Search for the cell housing the specified text and yield its (x, y) center coordinate. 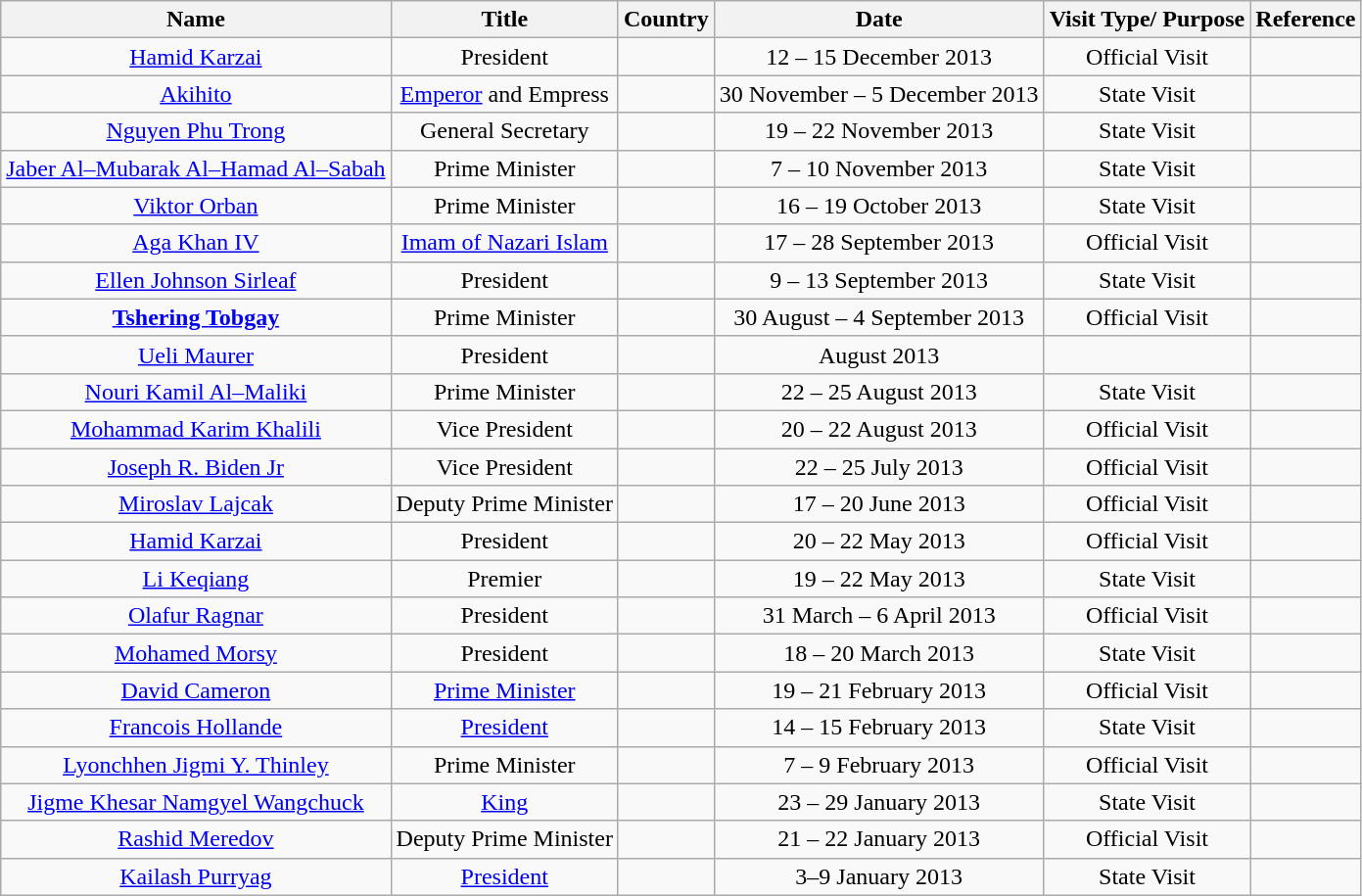
12 – 15 December 2013 (879, 57)
Premier (504, 579)
Emperor and Empress (504, 94)
22 – 25 August 2013 (879, 392)
Mohamed Morsy (196, 653)
Nguyen Phu Trong (196, 131)
Francois Hollande (196, 728)
17 – 20 June 2013 (879, 504)
David Cameron (196, 690)
Li Keqiang (196, 579)
Date (879, 20)
Jigme Khesar Namgyel Wangchuck (196, 802)
30 November – 5 December 2013 (879, 94)
Nouri Kamil Al–Maliki (196, 392)
17 – 28 September 2013 (879, 243)
19 – 22 May 2013 (879, 579)
14 – 15 February 2013 (879, 728)
31 March – 6 April 2013 (879, 616)
Viktor Orban (196, 206)
Ellen Johnson Sirleaf (196, 280)
19 – 21 February 2013 (879, 690)
Reference (1306, 20)
General Secretary (504, 131)
Rashid Meredov (196, 839)
Aga Khan IV (196, 243)
9 – 13 September 2013 (879, 280)
Miroslav Lajcak (196, 504)
King (504, 802)
20 – 22 May 2013 (879, 542)
Visit Type/ Purpose (1148, 20)
Olafur Ragnar (196, 616)
7 – 10 November 2013 (879, 168)
Imam of Nazari Islam (504, 243)
22 – 25 July 2013 (879, 467)
18 – 20 March 2013 (879, 653)
Title (504, 20)
Name (196, 20)
Tshering Tobgay (196, 317)
23 – 29 January 2013 (879, 802)
Jaber Al–Mubarak Al–Hamad Al–Sabah (196, 168)
Country (666, 20)
Lyonchhen Jigmi Y. Thinley (196, 765)
7 – 9 February 2013 (879, 765)
Kailash Purryag (196, 876)
19 – 22 November 2013 (879, 131)
Ueli Maurer (196, 354)
21 – 22 January 2013 (879, 839)
30 August – 4 September 2013 (879, 317)
16 – 19 October 2013 (879, 206)
Joseph R. Biden Jr (196, 467)
3–9 January 2013 (879, 876)
Akihito (196, 94)
20 – 22 August 2013 (879, 429)
Mohammad Karim Khalili (196, 429)
August 2013 (879, 354)
